Identify which cell holds the provided text, then report its [X, Y] central coordinate. 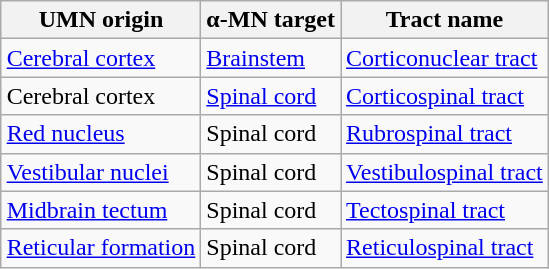
Vestibular nuclei [101, 172]
Corticonuclear tract [445, 58]
Vestibulospinal tract [445, 172]
Red nucleus [101, 134]
Rubrospinal tract [445, 134]
Brainstem [271, 58]
UMN origin [101, 20]
Tract name [445, 20]
Reticular formation [101, 248]
α-MN target [271, 20]
Midbrain tectum [101, 210]
Reticulospinal tract [445, 248]
Tectospinal tract [445, 210]
Corticospinal tract [445, 96]
